Determine the [x, y] coordinate at the center of the cell enclosing the given text.  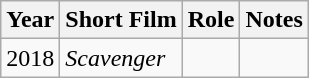
Scavenger [121, 58]
Year [30, 20]
Role [211, 20]
Short Film [121, 20]
Notes [274, 20]
2018 [30, 58]
